Scan for the cell matching the given text and deliver its (X, Y) coordinate at center. 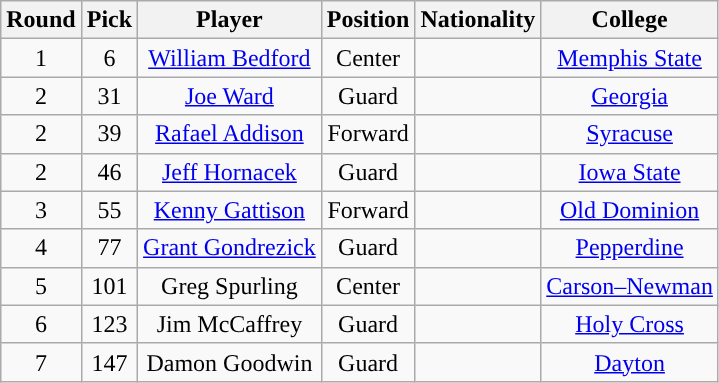
31 (109, 96)
5 (41, 286)
Rafael Addison (230, 134)
3 (41, 210)
55 (109, 210)
Pick (109, 20)
77 (109, 248)
7 (41, 362)
Georgia (630, 96)
Pepperdine (630, 248)
Joe Ward (230, 96)
Syracuse (630, 134)
Jim McCaffrey (230, 324)
Damon Goodwin (230, 362)
39 (109, 134)
1 (41, 58)
Grant Gondrezick (230, 248)
123 (109, 324)
Kenny Gattison (230, 210)
147 (109, 362)
Position (368, 20)
Old Dominion (630, 210)
101 (109, 286)
College (630, 20)
Dayton (630, 362)
Memphis State (630, 58)
4 (41, 248)
Round (41, 20)
46 (109, 172)
Carson–Newman (630, 286)
Player (230, 20)
Holy Cross (630, 324)
Jeff Hornacek (230, 172)
Greg Spurling (230, 286)
William Bedford (230, 58)
Nationality (478, 20)
Iowa State (630, 172)
